Provide the [x, y] coordinate of the cell's center where the given text is located.  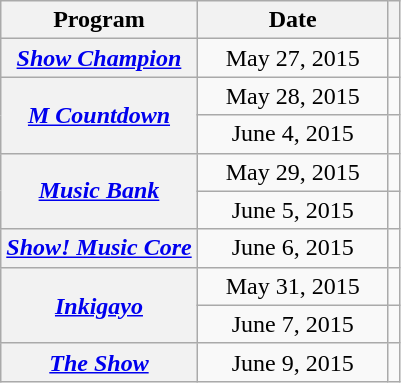
June 4, 2015 [292, 134]
Show! Music Core [99, 248]
June 5, 2015 [292, 210]
May 27, 2015 [292, 58]
Inkigayo [99, 305]
June 7, 2015 [292, 324]
Show Champion [99, 58]
Date [292, 20]
Music Bank [99, 191]
June 6, 2015 [292, 248]
May 29, 2015 [292, 172]
The Show [99, 362]
May 31, 2015 [292, 286]
M Countdown [99, 115]
May 28, 2015 [292, 96]
June 9, 2015 [292, 362]
Program [99, 20]
